Search for the cell housing the specified text and yield its [x, y] center coordinate. 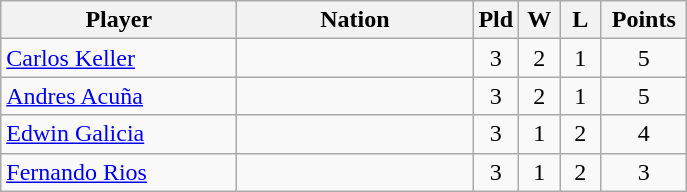
Edwin Galicia [119, 134]
W [540, 20]
Andres Acuña [119, 96]
Player [119, 20]
Fernando Rios [119, 172]
Nation [355, 20]
Carlos Keller [119, 58]
Points [644, 20]
4 [644, 134]
Pld [496, 20]
L [580, 20]
